Identify which cell holds the provided text, then report its (x, y) central coordinate. 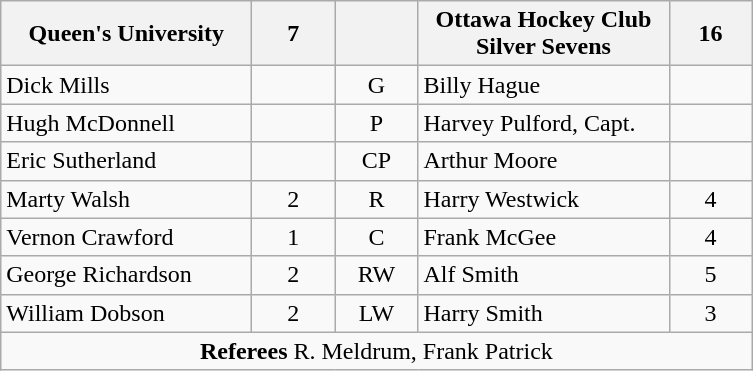
Arthur Moore (544, 161)
George Richardson (126, 275)
Ottawa Hockey Club Silver Sevens (544, 34)
16 (710, 34)
5 (710, 275)
7 (294, 34)
Queen's University (126, 34)
Hugh McDonnell (126, 123)
3 (710, 313)
Alf Smith (544, 275)
Referees R. Meldrum, Frank Patrick (376, 351)
Eric Sutherland (126, 161)
Vernon Crawford (126, 237)
R (376, 199)
Marty Walsh (126, 199)
William Dobson (126, 313)
Harvey Pulford, Capt. (544, 123)
LW (376, 313)
G (376, 85)
1 (294, 237)
P (376, 123)
Frank McGee (544, 237)
RW (376, 275)
Dick Mills (126, 85)
Billy Hague (544, 85)
C (376, 237)
Harry Westwick (544, 199)
CP (376, 161)
Harry Smith (544, 313)
